Scan for the cell matching the given text and deliver its (X, Y) coordinate at center. 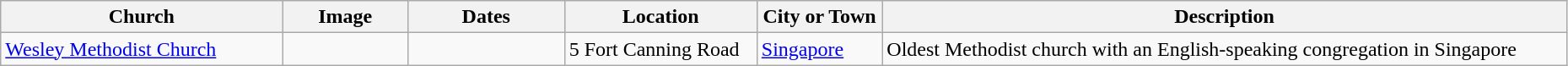
5 Fort Canning Road (660, 49)
Wesley Methodist Church (142, 49)
Description (1225, 17)
Location (660, 17)
City or Town (820, 17)
Church (142, 17)
Singapore (820, 49)
Image (346, 17)
Dates (486, 17)
Oldest Methodist church with an English-speaking congregation in Singapore (1225, 49)
